Find where the given text appears and provide that cell's center as (x, y) coordinate. 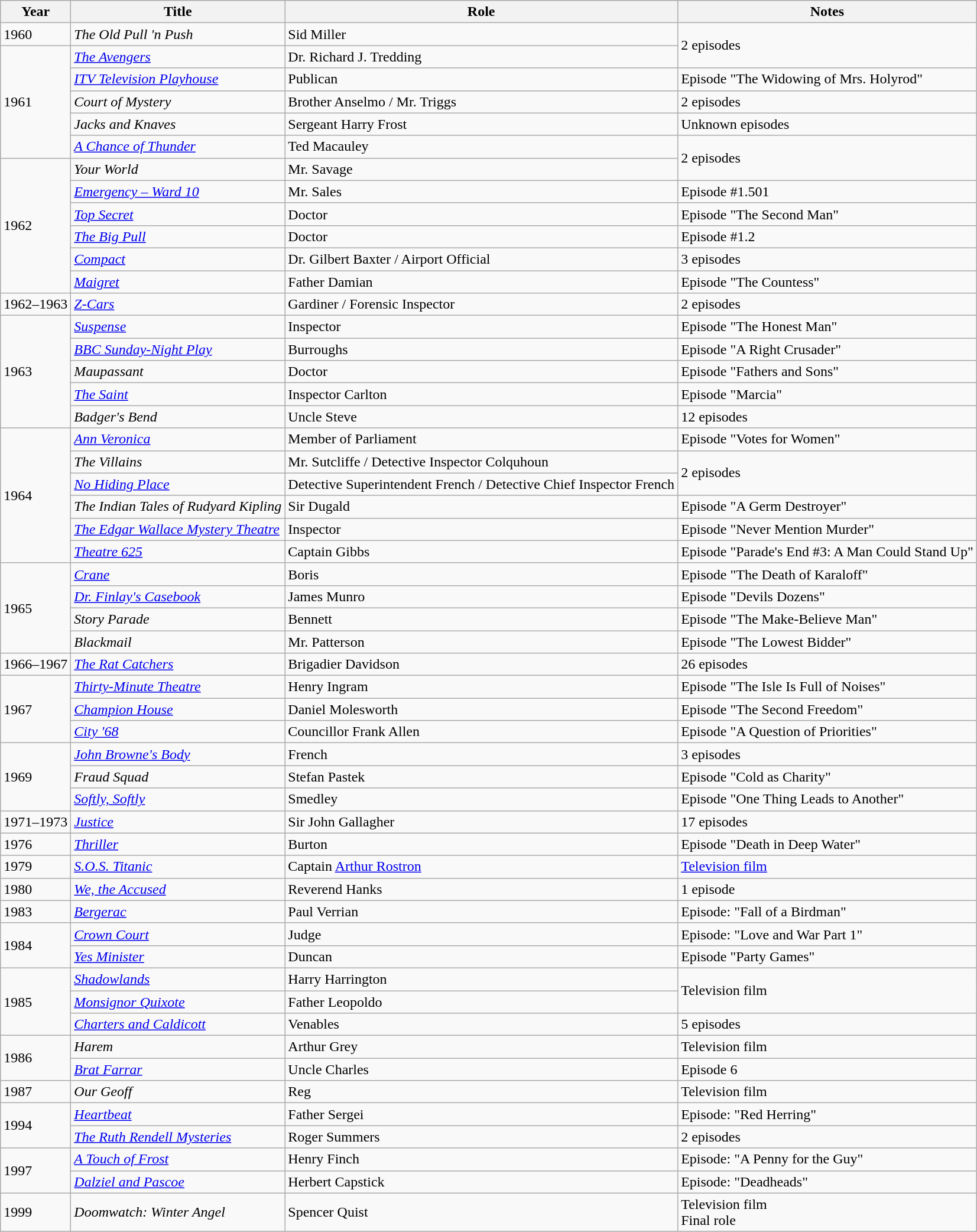
Captain Gibbs (481, 552)
Inspector Carlton (481, 394)
Episode "Devils Dozens" (827, 596)
Suspense (178, 327)
Episode "The Second Man" (827, 214)
Notes (827, 12)
1965 (35, 608)
Sid Miller (481, 34)
Publican (481, 79)
Dr. Gilbert Baxter / Airport Official (481, 259)
Venables (481, 1024)
We, the Accused (178, 889)
Episode "A Question of Priorities" (827, 732)
Maigret (178, 282)
James Munro (481, 596)
1962–1963 (35, 304)
Uncle Charles (481, 1069)
City '68 (178, 732)
Episode "The Lowest Bidder" (827, 641)
Brat Farrar (178, 1069)
Detective Superintendent French / Detective Chief Inspector French (481, 484)
Burroughs (481, 349)
Judge (481, 934)
Episode "The Countess" (827, 282)
1969 (35, 777)
1997 (35, 1171)
Episode "The Death of Karaloff" (827, 574)
Year (35, 12)
The Big Pull (178, 236)
Boris (481, 574)
Court of Mystery (178, 102)
Episode: "Deadheads" (827, 1182)
Herbert Capstick (481, 1182)
Episode "Party Games" (827, 957)
A Chance of Thunder (178, 147)
The Saint (178, 394)
Softly, Softly (178, 799)
Story Parade (178, 619)
1985 (35, 1001)
Episode "The Honest Man" (827, 327)
17 episodes (827, 822)
Your World (178, 169)
Thriller (178, 844)
Smedley (481, 799)
Sir Dugald (481, 507)
Gardiner / Forensic Inspector (481, 304)
Episode: "Red Herring" (827, 1114)
Top Secret (178, 214)
Episode "The Isle Is Full of Noises" (827, 687)
Dr. Finlay's Casebook (178, 596)
1984 (35, 945)
No Hiding Place (178, 484)
1976 (35, 844)
1963 (35, 372)
1980 (35, 889)
The Old Pull 'n Push (178, 34)
Bennett (481, 619)
Roger Summers (481, 1137)
Member of Parliament (481, 439)
Blackmail (178, 641)
1994 (35, 1126)
1964 (35, 495)
1967 (35, 709)
Paul Verrian (481, 912)
Daniel Molesworth (481, 709)
Theatre 625 (178, 552)
Episode "A Right Crusader" (827, 349)
5 episodes (827, 1024)
Ann Veronica (178, 439)
Badger's Bend (178, 417)
Maupassant (178, 372)
Emergency – Ward 10 (178, 192)
Monsignor Quixote (178, 1002)
Ted Macauley (481, 147)
Brother Anselmo / Mr. Triggs (481, 102)
Crane (178, 574)
1971–1973 (35, 822)
26 episodes (827, 664)
Brigadier Davidson (481, 664)
S.O.S. Titanic (178, 867)
Episode "Cold as Charity" (827, 777)
Father Leopoldo (481, 1002)
Stefan Pastek (481, 777)
Yes Minister (178, 957)
1 episode (827, 889)
Crown Court (178, 934)
Episode "The Make-Believe Man" (827, 619)
1983 (35, 912)
Arthur Grey (481, 1047)
Doomwatch: Winter Angel (178, 1212)
Episode "One Thing Leads to Another" (827, 799)
Our Geoff (178, 1092)
12 episodes (827, 417)
Champion House (178, 709)
Title (178, 12)
Episode "A Germ Destroyer" (827, 507)
French (481, 754)
Reverend Hanks (481, 889)
The Avengers (178, 57)
Henry Finch (481, 1159)
1960 (35, 34)
Heartbeat (178, 1114)
Burton (481, 844)
Harry Harrington (481, 979)
Father Sergei (481, 1114)
Role (481, 12)
1979 (35, 867)
The Edgar Wallace Mystery Theatre (178, 529)
Episode "Fathers and Sons" (827, 372)
Mr. Savage (481, 169)
Sergeant Harry Frost (481, 124)
Jacks and Knaves (178, 124)
Charters and Caldicott (178, 1024)
Sir John Gallagher (481, 822)
The Rat Catchers (178, 664)
1962 (35, 225)
Episode: "Fall of a Birdman" (827, 912)
Mr. Sales (481, 192)
Unknown episodes (827, 124)
Shadowlands (178, 979)
Episode #1.2 (827, 236)
The Ruth Rendell Mysteries (178, 1137)
Uncle Steve (481, 417)
Episode "Parade's End #3: A Man Could Stand Up" (827, 552)
Compact (178, 259)
Television film Final role (827, 1212)
1999 (35, 1212)
Duncan (481, 957)
Episode 6 (827, 1069)
Bergerac (178, 912)
Mr. Sutcliffe / Detective Inspector Colquhoun (481, 462)
Episode "Death in Deep Water" (827, 844)
Harem (178, 1047)
Mr. Patterson (481, 641)
Episode: "A Penny for the Guy" (827, 1159)
1987 (35, 1092)
John Browne's Body (178, 754)
Episode "Never Mention Murder" (827, 529)
Father Damian (481, 282)
Spencer Quist (481, 1212)
Captain Arthur Rostron (481, 867)
Justice (178, 822)
1961 (35, 102)
BBC Sunday-Night Play (178, 349)
Episode: "Love and War Part 1" (827, 934)
Episode #1.501 (827, 192)
1986 (35, 1058)
Fraud Squad (178, 777)
Episode "The Widowing of Mrs. Holyrod" (827, 79)
Episode "Marcia" (827, 394)
Thirty-Minute Theatre (178, 687)
Henry Ingram (481, 687)
Reg (481, 1092)
A Touch of Frost (178, 1159)
Z-Cars (178, 304)
ITV Television Playhouse (178, 79)
Dr. Richard J. Tredding (481, 57)
The Villains (178, 462)
Episode "Votes for Women" (827, 439)
1966–1967 (35, 664)
The Indian Tales of Rudyard Kipling (178, 507)
Episode "The Second Freedom" (827, 709)
Councillor Frank Allen (481, 732)
Dalziel and Pascoe (178, 1182)
